Extract the (X, Y) coordinate from the center of the cell holding the provided text.  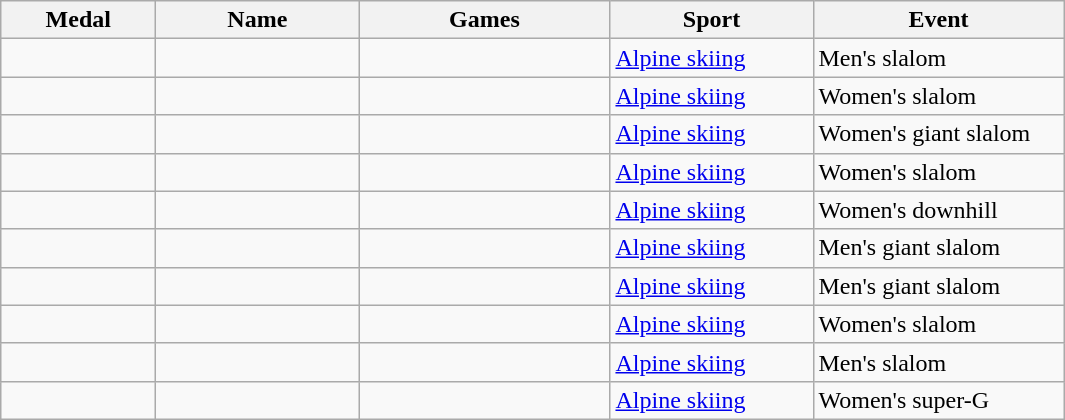
Event (938, 20)
Women's downhill (938, 210)
Games (484, 20)
Women's super-G (938, 400)
Medal (78, 20)
Women's giant slalom (938, 134)
Name (258, 20)
Sport (712, 20)
